Return (x, y) of the center of cell containing provided text 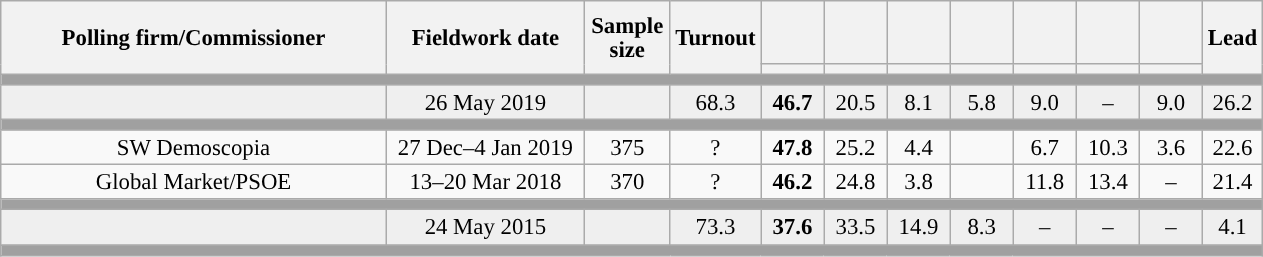
6.7 (1044, 148)
5.8 (982, 102)
13–20 Mar 2018 (485, 182)
33.5 (856, 228)
Polling firm/Commissioner (194, 38)
46.2 (792, 182)
375 (627, 148)
370 (627, 182)
27 Dec–4 Jan 2019 (485, 148)
46.7 (792, 102)
Fieldwork date (485, 38)
SW Demoscopia (194, 148)
26.2 (1232, 102)
22.6 (1232, 148)
10.3 (1108, 148)
Global Market/PSOE (194, 182)
21.4 (1232, 182)
20.5 (856, 102)
11.8 (1044, 182)
47.8 (792, 148)
25.2 (856, 148)
37.6 (792, 228)
68.3 (716, 102)
8.1 (918, 102)
14.9 (918, 228)
13.4 (1108, 182)
73.3 (716, 228)
3.6 (1170, 148)
8.3 (982, 228)
4.1 (1232, 228)
Turnout (716, 38)
Sample size (627, 38)
24 May 2015 (485, 228)
4.4 (918, 148)
24.8 (856, 182)
3.8 (918, 182)
26 May 2019 (485, 102)
Lead (1232, 38)
